Return the [x, y] coordinate for the center point of the cell that contains the specified text.  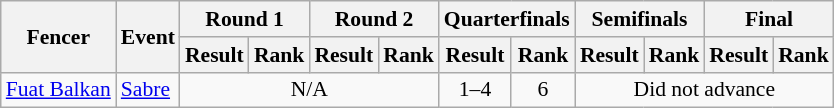
N/A [310, 90]
6 [543, 90]
Final [768, 19]
Fuat Balkan [58, 90]
Semifinals [640, 19]
Quarterfinals [507, 19]
1–4 [475, 90]
Did not advance [704, 90]
Event [148, 36]
Round 1 [244, 19]
Round 2 [374, 19]
Sabre [148, 90]
Fencer [58, 36]
